Search for the cell housing the specified text and yield its [X, Y] center coordinate. 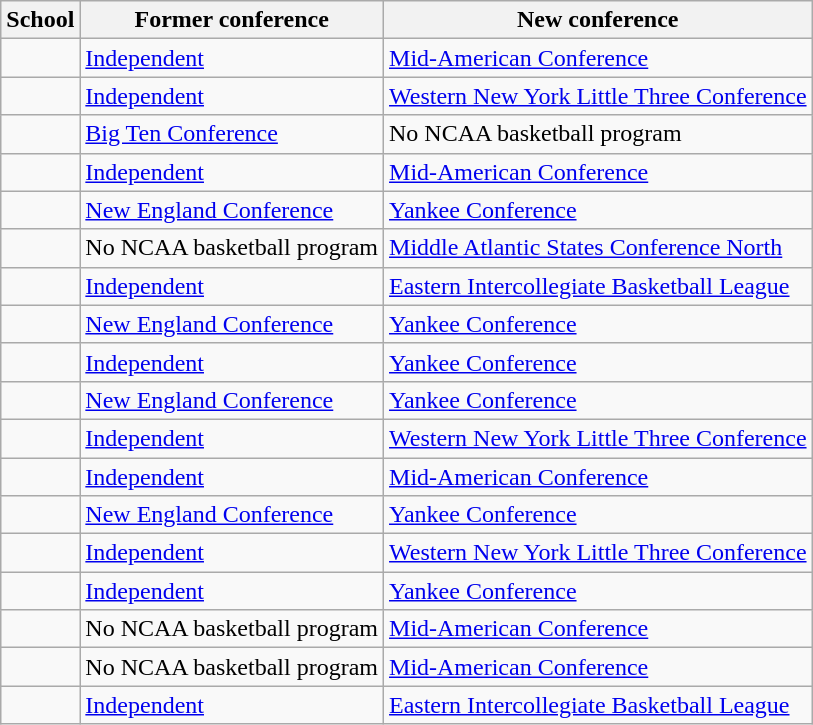
Big Ten Conference [232, 134]
New conference [598, 20]
School [40, 20]
Middle Atlantic States Conference North [598, 248]
Former conference [232, 20]
